Output the [x, y] coordinate of the center of the cell containing the given text.  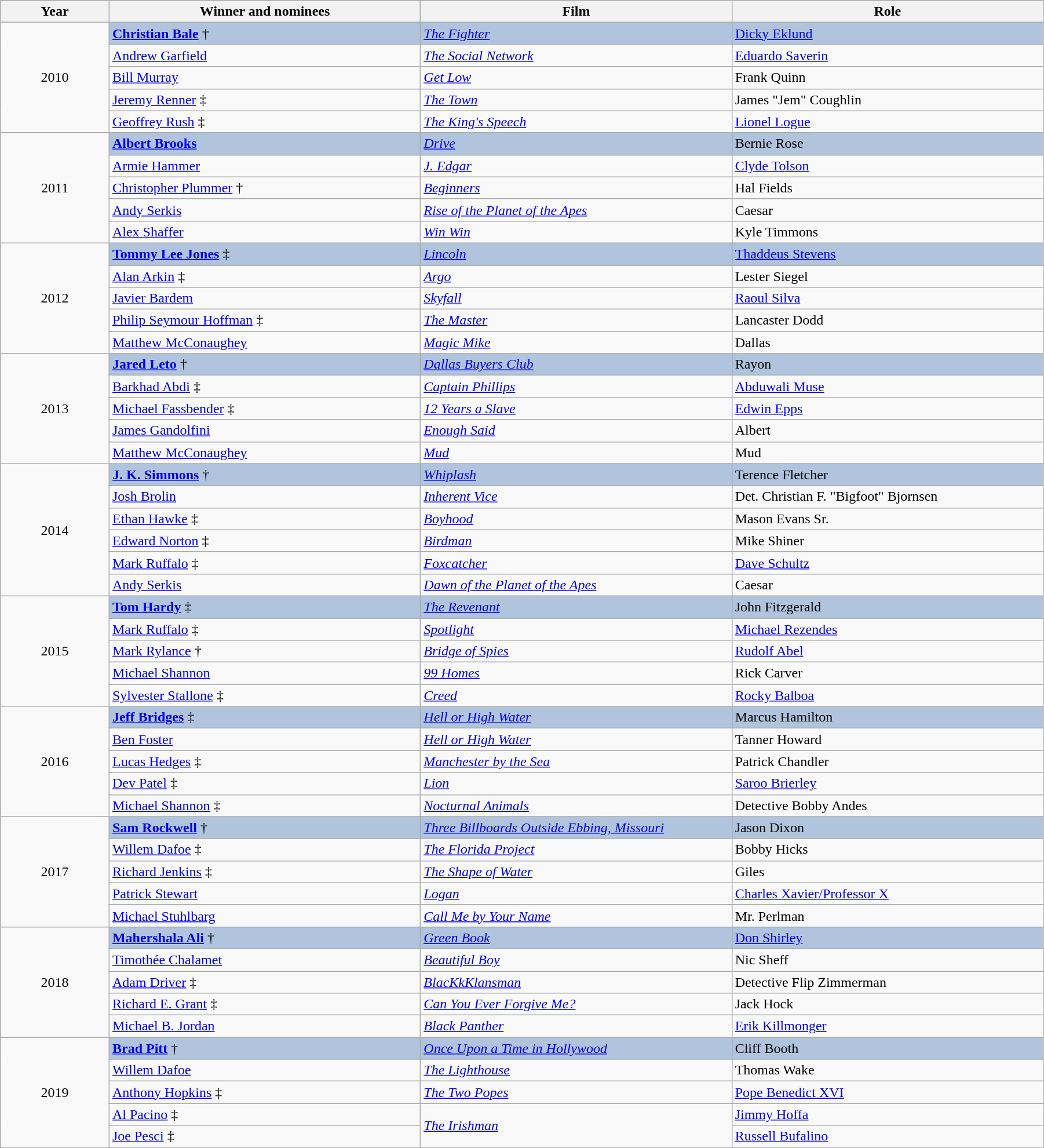
Abduwali Muse [888, 387]
Winner and nominees [264, 12]
2011 [55, 188]
Beautiful Boy [576, 960]
Rayon [888, 365]
Detective Flip Zimmerman [888, 982]
Frank Quinn [888, 78]
Lionel Logue [888, 122]
Role [888, 12]
Dallas [888, 342]
Jared Leto † [264, 365]
J. Edgar [576, 166]
Alan Arkin ‡ [264, 276]
Terence Fletcher [888, 475]
Dicky Eklund [888, 34]
Ethan Hawke ‡ [264, 519]
Skyfall [576, 298]
Lincoln [576, 254]
Michael B. Jordan [264, 1026]
Black Panther [576, 1026]
Bernie Rose [888, 144]
Call Me by Your Name [576, 916]
The Florida Project [576, 850]
Hal Fields [888, 188]
Nic Sheff [888, 960]
Inherent Vice [576, 497]
Giles [888, 872]
Andrew Garfield [264, 56]
Marcus Hamilton [888, 717]
Al Pacino ‡ [264, 1114]
Geoffrey Rush ‡ [264, 122]
Sylvester Stallone ‡ [264, 695]
2012 [55, 298]
Richard E. Grant ‡ [264, 1004]
Christopher Plummer † [264, 188]
2016 [55, 761]
Lancaster Dodd [888, 320]
Beginners [576, 188]
Albert [888, 431]
Alex Shaffer [264, 232]
The Irishman [576, 1125]
Get Low [576, 78]
Rick Carver [888, 673]
Lester Siegel [888, 276]
Erik Killmonger [888, 1026]
2015 [55, 651]
Lion [576, 783]
Lucas Hedges ‡ [264, 761]
Bobby Hicks [888, 850]
Ben Foster [264, 739]
99 Homes [576, 673]
Tanner Howard [888, 739]
Spotlight [576, 629]
Kyle Timmons [888, 232]
Magic Mike [576, 342]
Richard Jenkins ‡ [264, 872]
Clyde Tolson [888, 166]
Adam Driver ‡ [264, 982]
Enough Said [576, 431]
Green Book [576, 938]
2018 [55, 982]
Jimmy Hoffa [888, 1114]
Det. Christian F. "Bigfoot" Bjornsen [888, 497]
Birdman [576, 541]
Barkhad Abdi ‡ [264, 387]
Mark Rylance † [264, 651]
2019 [55, 1092]
Willem Dafoe [264, 1070]
Michael Stuhlbarg [264, 916]
Manchester by the Sea [576, 761]
Patrick Chandler [888, 761]
The Fighter [576, 34]
Foxcatcher [576, 563]
The Revenant [576, 607]
Win Win [576, 232]
Year [55, 12]
Three Billboards Outside Ebbing, Missouri [576, 828]
Russell Bufalino [888, 1136]
Michael Fassbender ‡ [264, 409]
Rudolf Abel [888, 651]
Creed [576, 695]
Mahershala Ali † [264, 938]
James "Jem" Coughlin [888, 100]
Javier Bardem [264, 298]
The Town [576, 100]
Dallas Buyers Club [576, 365]
Joe Pesci ‡ [264, 1136]
Mike Shiner [888, 541]
Patrick Stewart [264, 894]
Raoul Silva [888, 298]
Cliff Booth [888, 1048]
Michael Shannon [264, 673]
J. K. Simmons † [264, 475]
Edward Norton ‡ [264, 541]
2010 [55, 78]
Nocturnal Animals [576, 806]
Anthony Hopkins ‡ [264, 1092]
Eduardo Saverin [888, 56]
2017 [55, 872]
Pope Benedict XVI [888, 1092]
Dawn of the Planet of the Apes [576, 585]
Dev Patel ‡ [264, 783]
Whiplash [576, 475]
Jack Hock [888, 1004]
Tommy Lee Jones ‡ [264, 254]
Mr. Perlman [888, 916]
Thomas Wake [888, 1070]
Rocky Balboa [888, 695]
Saroo Brierley [888, 783]
Jason Dixon [888, 828]
Can You Ever Forgive Me? [576, 1004]
Michael Rezendes [888, 629]
The Master [576, 320]
2013 [55, 409]
Brad Pitt † [264, 1048]
John Fitzgerald [888, 607]
BlacKkKlansman [576, 982]
Armie Hammer [264, 166]
Detective Bobby Andes [888, 806]
Bridge of Spies [576, 651]
Boyhood [576, 519]
Sam Rockwell † [264, 828]
Michael Shannon ‡ [264, 806]
The King's Speech [576, 122]
Mason Evans Sr. [888, 519]
12 Years a Slave [576, 409]
Timothée Chalamet [264, 960]
Jeremy Renner ‡ [264, 100]
Willem Dafoe ‡ [264, 850]
Dave Schultz [888, 563]
Once Upon a Time in Hollywood [576, 1048]
Charles Xavier/Professor X [888, 894]
Josh Brolin [264, 497]
Edwin Epps [888, 409]
Tom Hardy ‡ [264, 607]
Captain Phillips [576, 387]
Drive [576, 144]
James Gandolfini [264, 431]
Logan [576, 894]
2014 [55, 530]
The Lighthouse [576, 1070]
Rise of the Planet of the Apes [576, 210]
The Social Network [576, 56]
Argo [576, 276]
Jeff Bridges ‡ [264, 717]
Film [576, 12]
The Two Popes [576, 1092]
Albert Brooks [264, 144]
The Shape of Water [576, 872]
Philip Seymour Hoffman ‡ [264, 320]
Don Shirley [888, 938]
Christian Bale † [264, 34]
Thaddeus Stevens [888, 254]
Bill Murray [264, 78]
